Capture the cell that displays the provided text and extract its [X, Y] central coordinate. 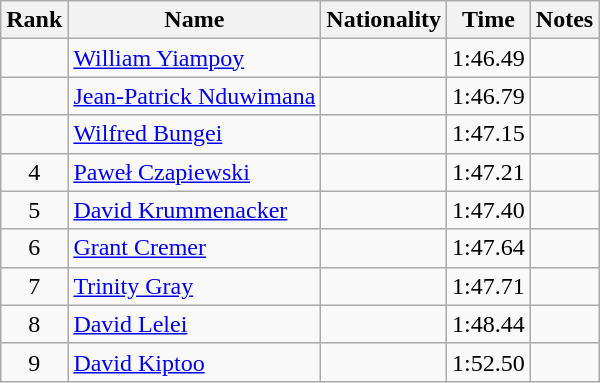
8 [34, 324]
6 [34, 248]
Rank [34, 20]
1:46.79 [489, 96]
1:46.49 [489, 58]
Notes [564, 20]
4 [34, 172]
1:47.40 [489, 210]
Jean-Patrick Nduwimana [194, 96]
Time [489, 20]
1:48.44 [489, 324]
5 [34, 210]
Wilfred Bungei [194, 134]
Trinity Gray [194, 286]
Name [194, 20]
9 [34, 362]
Paweł Czapiewski [194, 172]
David Lelei [194, 324]
7 [34, 286]
1:52.50 [489, 362]
1:47.71 [489, 286]
David Kiptoo [194, 362]
Nationality [384, 20]
1:47.15 [489, 134]
1:47.64 [489, 248]
Grant Cremer [194, 248]
David Krummenacker [194, 210]
William Yiampoy [194, 58]
1:47.21 [489, 172]
